Capture the cell that displays the provided text and extract its (x, y) central coordinate. 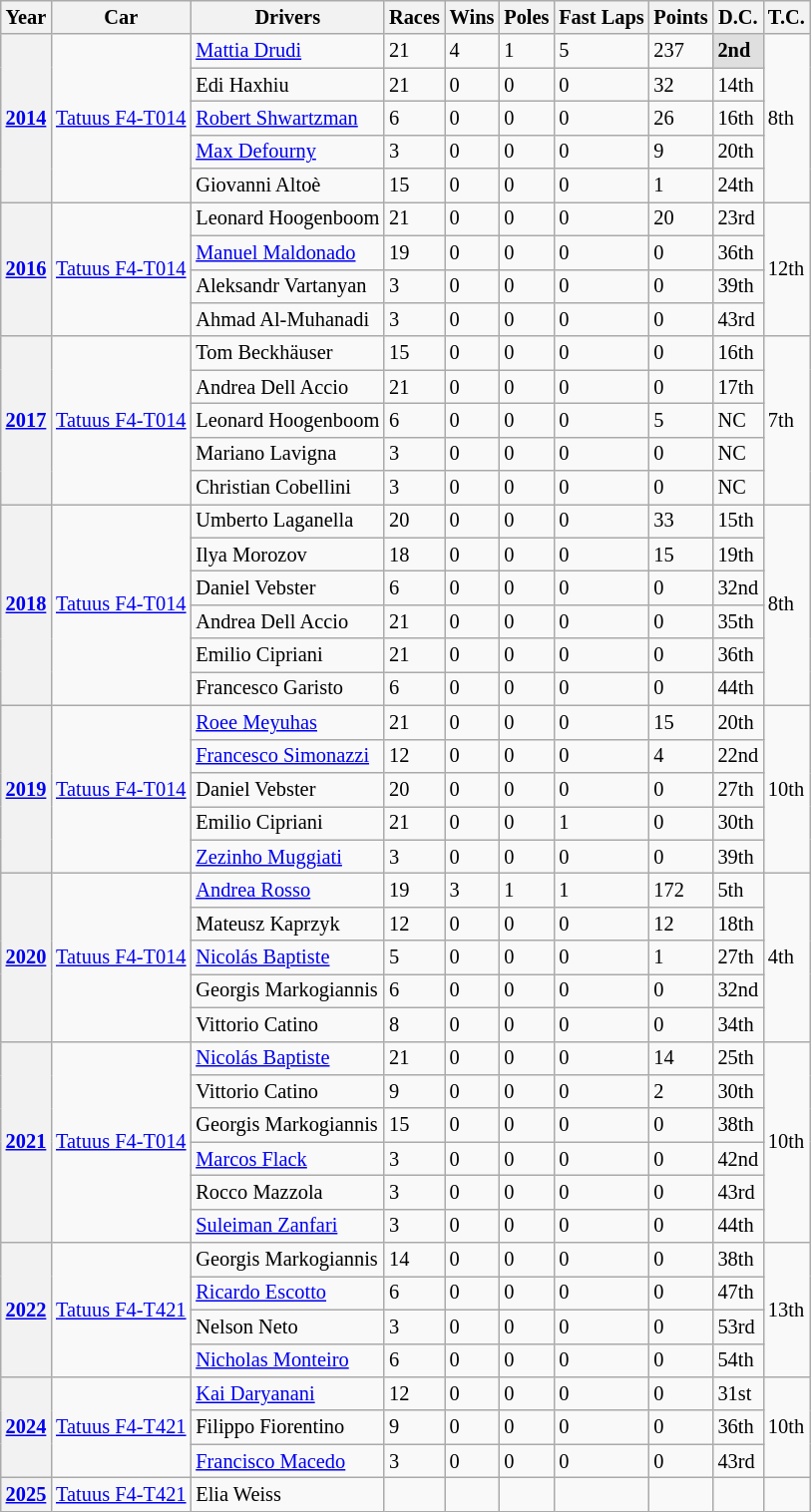
Max Defourny (287, 152)
2019 (26, 789)
8 (415, 1024)
Fast Laps (601, 17)
237 (681, 51)
Andrea Rosso (287, 890)
2nd (738, 51)
Umberto Laganella (287, 521)
22nd (738, 756)
Suleiman Zanfari (287, 1226)
Year (26, 17)
Francesco Simonazzi (287, 756)
Poles (527, 17)
Drivers (287, 17)
Elia Weiss (287, 1494)
23rd (738, 218)
Edi Haxhiu (287, 85)
Nelson Neto (287, 1326)
47th (738, 1293)
4th (786, 956)
Zezinho Muggiati (287, 857)
Robert Shwartzman (287, 118)
Car (121, 17)
Aleksandr Vartanyan (287, 286)
Christian Cobellini (287, 488)
42nd (738, 1159)
5th (738, 890)
13th (786, 1311)
2016 (26, 269)
2025 (26, 1494)
Roee Meyuhas (287, 722)
Mariano Lavigna (287, 454)
T.C. (786, 17)
Ilya Morozov (287, 555)
25th (738, 1058)
Kai Daryanani (287, 1393)
Mattia Drudi (287, 51)
Wins (473, 17)
Points (681, 17)
34th (738, 1024)
Rocco Mazzola (287, 1192)
15th (738, 521)
2014 (26, 118)
18th (738, 924)
D.C. (738, 17)
172 (681, 890)
Francesco Garisto (287, 688)
Manuel Maldonado (287, 252)
2024 (26, 1426)
12th (786, 269)
33 (681, 521)
24th (738, 186)
Giovanni Altoè (287, 186)
Filippo Fiorentino (287, 1427)
Races (415, 17)
53rd (738, 1326)
31st (738, 1393)
2021 (26, 1142)
2017 (26, 420)
2018 (26, 604)
35th (738, 621)
18 (415, 555)
Nicholas Monteiro (287, 1360)
2022 (26, 1311)
2020 (26, 956)
54th (738, 1360)
Tom Beckhäuser (287, 353)
Marcos Flack (287, 1159)
Ahmad Al-Muhanadi (287, 319)
17th (738, 387)
32 (681, 85)
26 (681, 118)
Ricardo Escotto (287, 1293)
19th (738, 555)
Mateusz Kaprzyk (287, 924)
Francisco Macedo (287, 1461)
14th (738, 85)
2 (681, 1091)
7th (786, 420)
